Locate the cell with the specified text and output its [x, y] center coordinate. 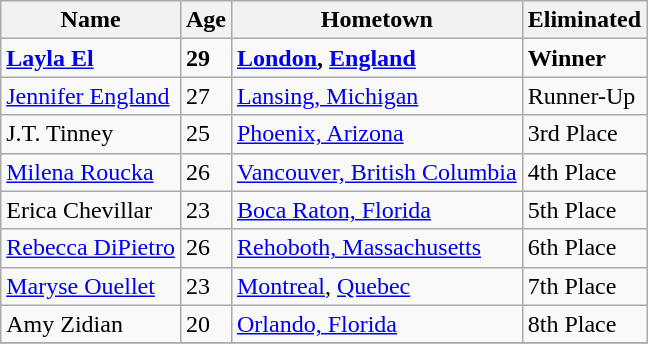
Erica Chevillar [91, 210]
Boca Raton, Florida [376, 210]
Phoenix, Arizona [376, 134]
Jennifer England [91, 96]
Rebecca DiPietro [91, 248]
Montreal, Quebec [376, 286]
Amy Zidian [91, 324]
8th Place [584, 324]
J.T. Tinney [91, 134]
5th Place [584, 210]
Runner-Up [584, 96]
25 [206, 134]
London, England [376, 58]
Name [91, 20]
7th Place [584, 286]
Layla El [91, 58]
Lansing, Michigan [376, 96]
Eliminated [584, 20]
Vancouver, British Columbia [376, 172]
29 [206, 58]
Maryse Ouellet [91, 286]
6th Place [584, 248]
Age [206, 20]
27 [206, 96]
4th Place [584, 172]
Orlando, Florida [376, 324]
Rehoboth, Massachusetts [376, 248]
Milena Roucka [91, 172]
20 [206, 324]
3rd Place [584, 134]
Winner [584, 58]
Hometown [376, 20]
